Return the [X, Y] coordinate for the center point of the cell that contains the specified text.  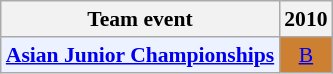
2010 [306, 19]
Team event [140, 19]
B [306, 55]
Asian Junior Championships [140, 55]
